From the cell containing the given text, extract its center point as (X, Y) coordinate. 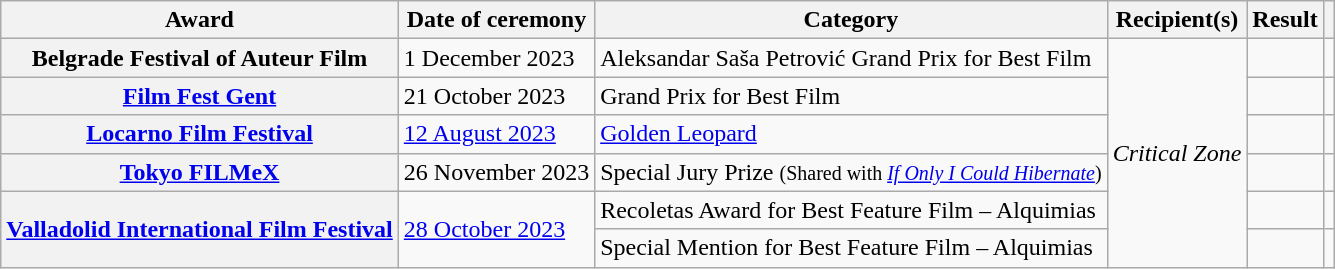
Aleksandar Saša Petrović Grand Prix for Best Film (851, 58)
Special Mention for Best Feature Film – Alquimias (851, 248)
Result (1285, 20)
Special Jury Prize (Shared with If Only I Could Hibernate) (851, 172)
Recipient(s) (1177, 20)
Category (851, 20)
Award (200, 20)
Film Fest Gent (200, 96)
28 October 2023 (496, 229)
21 October 2023 (496, 96)
Date of ceremony (496, 20)
Recoletas Award for Best Feature Film – Alquimias (851, 210)
Valladolid International Film Festival (200, 229)
12 August 2023 (496, 134)
Locarno Film Festival (200, 134)
1 December 2023 (496, 58)
Grand Prix for Best Film (851, 96)
Tokyo FILMeX (200, 172)
Belgrade Festival of Auteur Film (200, 58)
26 November 2023 (496, 172)
Golden Leopard (851, 134)
Critical Zone (1177, 153)
